Capture the cell that displays the provided text and extract its (X, Y) central coordinate. 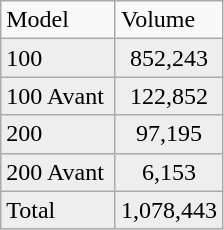
Volume (168, 20)
852,243 (168, 58)
97,195 (168, 134)
6,153 (168, 172)
Model (58, 20)
Total (58, 210)
200 (58, 134)
1,078,443 (168, 210)
100 Avant (58, 96)
200 Avant (58, 172)
122,852 (168, 96)
100 (58, 58)
